Find where the given text appears and provide that cell's center as [x, y] coordinate. 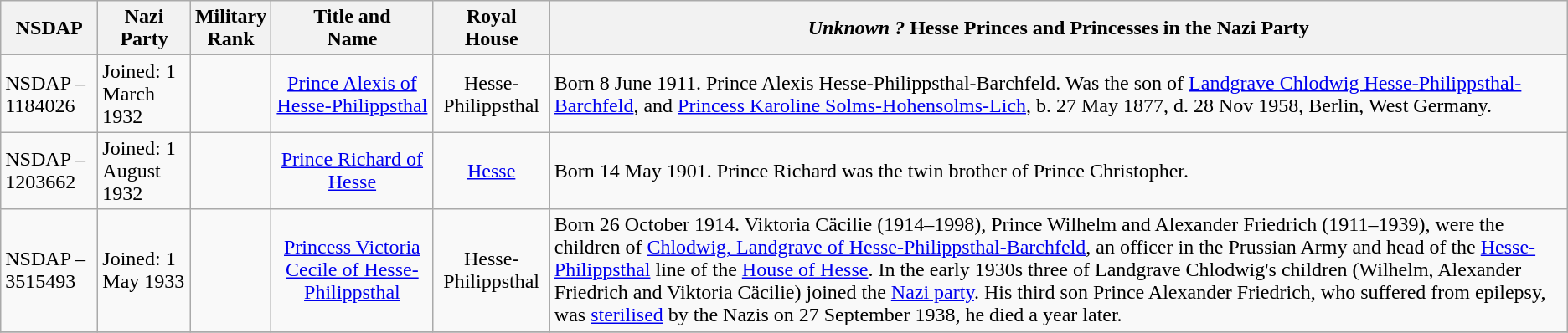
NSDAP [49, 28]
NSDAP – 3515493 [49, 270]
Hesse [491, 171]
MilitaryRank [230, 28]
Joined: 1 May 1933 [144, 270]
Prince Richard of Hesse [352, 171]
Born 14 May 1901. Prince Richard was the twin brother of Prince Christopher. [1059, 171]
Unknown ? Hesse Princes and Princesses in the Nazi Party [1059, 28]
Prince Alexis of Hesse-Philippsthal [352, 94]
RoyalHouse [491, 28]
Joined: 1 August 1932 [144, 171]
Princess Victoria Cecile of Hesse-Philippsthal [352, 270]
Nazi Party [144, 28]
Joined: 1 March 1932 [144, 94]
Title andName [352, 28]
NSDAP – 1184026 [49, 94]
NSDAP – 1203662 [49, 171]
